Identify which cell holds the provided text, then report its (X, Y) central coordinate. 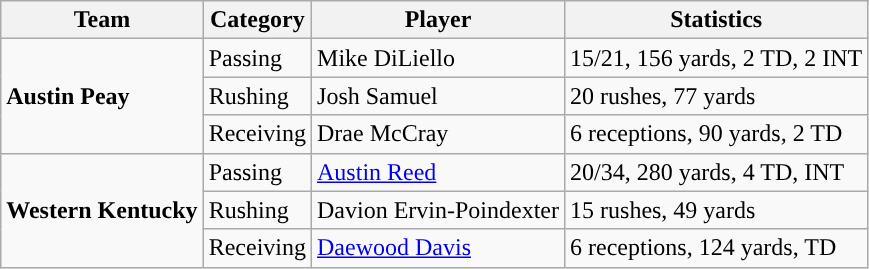
6 receptions, 124 yards, TD (716, 248)
Mike DiLiello (438, 58)
20 rushes, 77 yards (716, 96)
Statistics (716, 20)
15/21, 156 yards, 2 TD, 2 INT (716, 58)
Daewood Davis (438, 248)
15 rushes, 49 yards (716, 210)
Austin Peay (102, 96)
20/34, 280 yards, 4 TD, INT (716, 172)
Team (102, 20)
Western Kentucky (102, 210)
Austin Reed (438, 172)
Davion Ervin-Poindexter (438, 210)
Drae McCray (438, 134)
Josh Samuel (438, 96)
6 receptions, 90 yards, 2 TD (716, 134)
Player (438, 20)
Category (257, 20)
